Search for the cell housing the specified text and yield its (x, y) center coordinate. 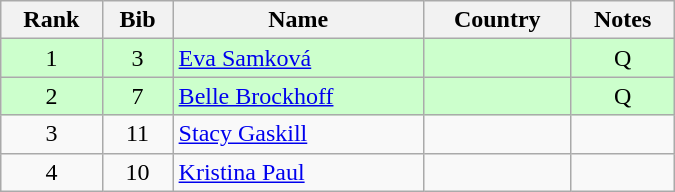
Stacy Gaskill (298, 134)
Notes (622, 20)
1 (52, 58)
4 (52, 172)
Country (496, 20)
Name (298, 20)
Kristina Paul (298, 172)
10 (138, 172)
Bib (138, 20)
7 (138, 96)
11 (138, 134)
2 (52, 96)
Eva Samková (298, 58)
Rank (52, 20)
Belle Brockhoff (298, 96)
